For the text-containing cell, return its midpoint in [X, Y] coordinate format. 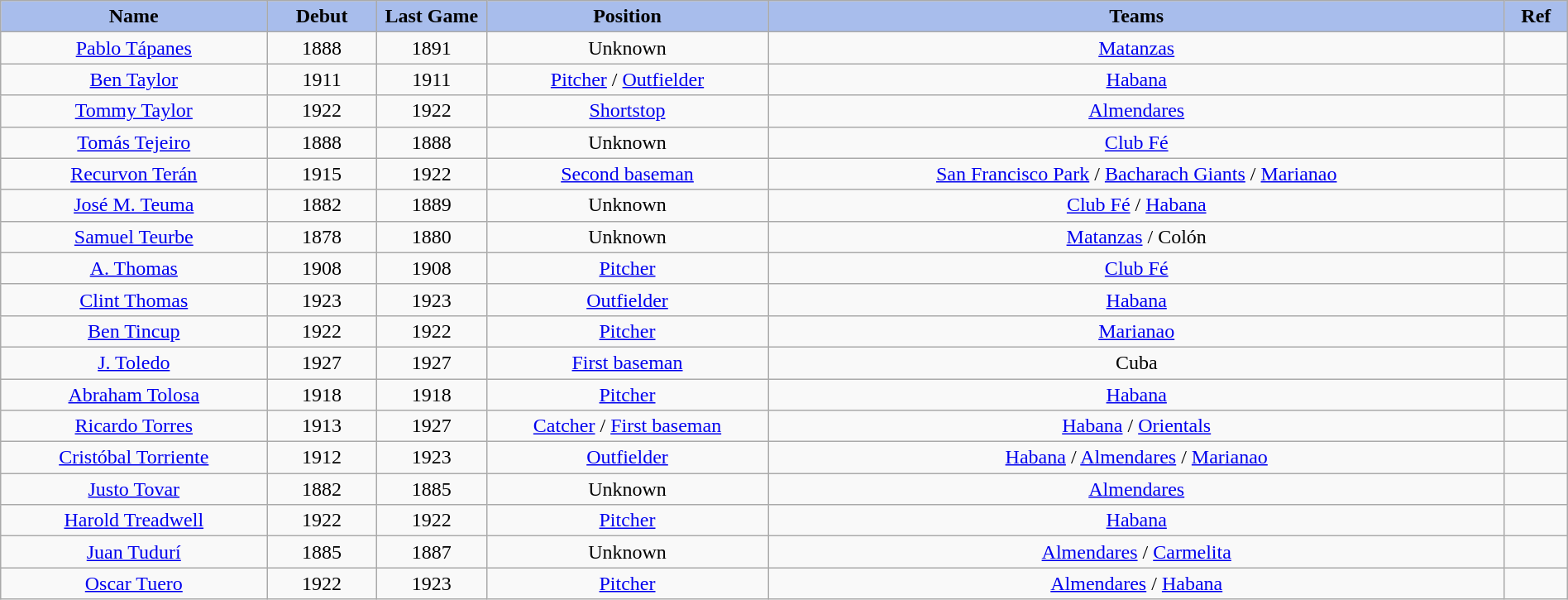
Marianao [1136, 331]
1880 [432, 237]
Club Fé / Habana [1136, 205]
Debut [323, 17]
1913 [323, 426]
Position [627, 17]
J. Toledo [134, 362]
Ben Tincup [134, 331]
Habana / Orientals [1136, 426]
Juan Tudurí [134, 552]
Ricardo Torres [134, 426]
Habana / Almendares / Marianao [1136, 458]
A. Thomas [134, 268]
Teams [1136, 17]
Matanzas / Colón [1136, 237]
Harold Treadwell [134, 521]
Pitcher / Outfielder [627, 79]
Almendares / Carmelita [1136, 552]
Recurvon Terán [134, 174]
Shortstop [627, 111]
Tomás Tejeiro [134, 142]
Second baseman [627, 174]
José M. Teuma [134, 205]
Almendares / Habana [1136, 583]
Ref [1536, 17]
Clint Thomas [134, 300]
1915 [323, 174]
Abraham Tolosa [134, 395]
Ben Taylor [134, 79]
Pablo Tápanes [134, 48]
First baseman [627, 362]
Oscar Tuero [134, 583]
1887 [432, 552]
1889 [432, 205]
Name [134, 17]
San Francisco Park / Bacharach Giants / Marianao [1136, 174]
Last Game [432, 17]
Tommy Taylor [134, 111]
Justo Tovar [134, 489]
Matanzas [1136, 48]
Cuba [1136, 362]
1891 [432, 48]
1912 [323, 458]
Samuel Teurbe [134, 237]
Cristóbal Torriente [134, 458]
Catcher / First baseman [627, 426]
1878 [323, 237]
